Return the [x, y] coordinate for the center point of the cell that contains the specified text.  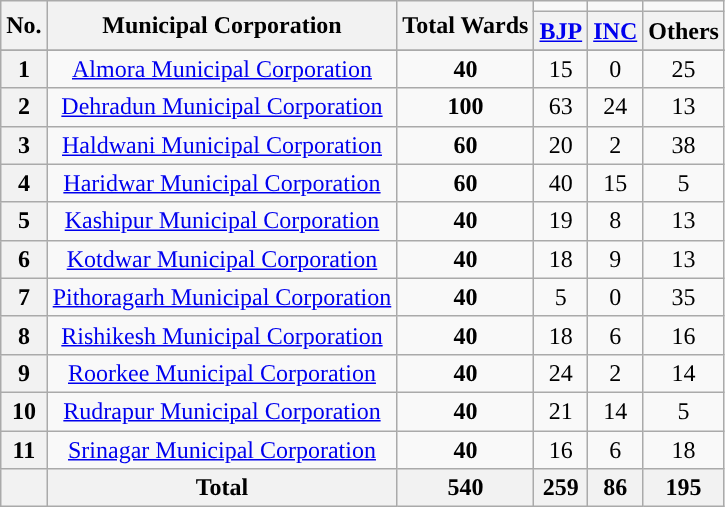
INC [616, 31]
No. [24, 26]
195 [684, 488]
Pithoragarh Municipal Corporation [222, 297]
Kotdwar Municipal Corporation [222, 259]
19 [561, 221]
Roorkee Municipal Corporation [222, 373]
Total Wards [466, 26]
Rishikesh Municipal Corporation [222, 335]
Total [222, 488]
3 [24, 145]
10 [24, 411]
BJP [561, 31]
63 [561, 107]
7 [24, 297]
Municipal Corporation [222, 26]
4 [24, 183]
25 [684, 69]
Srinagar Municipal Corporation [222, 449]
100 [466, 107]
20 [561, 145]
38 [684, 145]
1 [24, 69]
35 [684, 297]
Haldwani Municipal Corporation [222, 145]
21 [561, 411]
Others [684, 31]
11 [24, 449]
Haridwar Municipal Corporation [222, 183]
259 [561, 488]
Kashipur Municipal Corporation [222, 221]
Rudrapur Municipal Corporation [222, 411]
86 [616, 488]
Dehradun Municipal Corporation [222, 107]
Almora Municipal Corporation [222, 69]
540 [466, 488]
